Determine the [X, Y] coordinate at the center of the cell enclosing the given text.  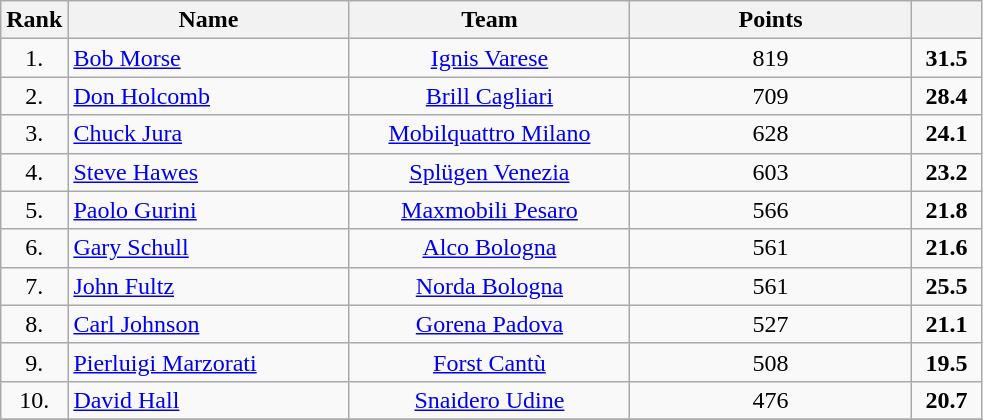
4. [34, 172]
Splügen Venezia [490, 172]
Snaidero Udine [490, 400]
31.5 [946, 58]
5. [34, 210]
Don Holcomb [208, 96]
709 [770, 96]
John Fultz [208, 286]
6. [34, 248]
819 [770, 58]
2. [34, 96]
628 [770, 134]
24.1 [946, 134]
566 [770, 210]
9. [34, 362]
Paolo Gurini [208, 210]
527 [770, 324]
28.4 [946, 96]
20.7 [946, 400]
Ignis Varese [490, 58]
21.1 [946, 324]
25.5 [946, 286]
Rank [34, 20]
7. [34, 286]
Gorena Padova [490, 324]
Points [770, 20]
3. [34, 134]
David Hall [208, 400]
Chuck Jura [208, 134]
Name [208, 20]
19.5 [946, 362]
Maxmobili Pesaro [490, 210]
21.8 [946, 210]
21.6 [946, 248]
Team [490, 20]
Carl Johnson [208, 324]
Alco Bologna [490, 248]
10. [34, 400]
8. [34, 324]
Brill Cagliari [490, 96]
Pierluigi Marzorati [208, 362]
1. [34, 58]
476 [770, 400]
Bob Morse [208, 58]
Norda Bologna [490, 286]
Gary Schull [208, 248]
23.2 [946, 172]
Mobilquattro Milano [490, 134]
Forst Cantù [490, 362]
Steve Hawes [208, 172]
603 [770, 172]
508 [770, 362]
